Return (X, Y) of the center of cell containing provided text 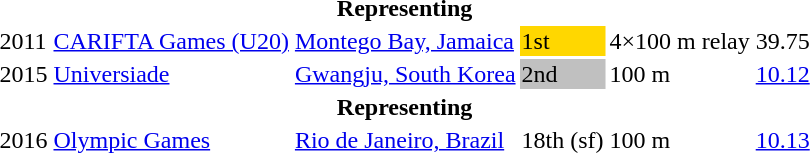
Montego Bay, Jamaica (405, 41)
1st (562, 41)
2nd (562, 74)
Gwangju, South Korea (405, 74)
4×100 m relay (680, 41)
Universiade (171, 74)
CARIFTA Games (U20) (171, 41)
100 m (680, 74)
